Scan for the cell matching the given text and deliver its [x, y] coordinate at center. 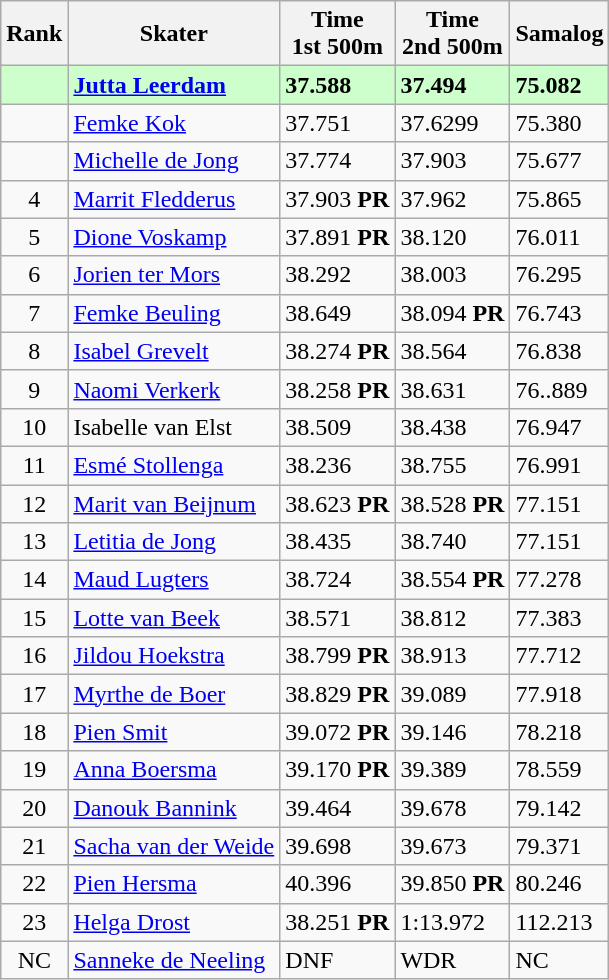
10 [34, 427]
13 [34, 542]
38.258 PR [338, 389]
38.274 PR [338, 351]
18 [34, 732]
Lotte van Beek [174, 618]
17 [34, 694]
Femke Kok [174, 123]
38.631 [452, 389]
7 [34, 313]
23 [34, 922]
38.829 PR [338, 694]
78.559 [560, 770]
Myrthe de Boer [174, 694]
21 [34, 846]
39.072 PR [338, 732]
Rank [34, 34]
39.089 [452, 694]
38.623 PR [338, 503]
20 [34, 808]
77.383 [560, 618]
37.903 PR [338, 199]
Anna Boersma [174, 770]
Skater [174, 34]
76.991 [560, 465]
Jutta Leerdam [174, 85]
Samalog [560, 34]
39.464 [338, 808]
77.918 [560, 694]
11 [34, 465]
Isabelle van Elst [174, 427]
76.011 [560, 237]
39.678 [452, 808]
5 [34, 237]
37.774 [338, 161]
DNF [338, 960]
38.435 [338, 542]
37.903 [452, 161]
76.947 [560, 427]
38.649 [338, 313]
6 [34, 275]
37.494 [452, 85]
Esmé Stollenga [174, 465]
Time 1st 500m [338, 34]
Pien Hersma [174, 884]
Naomi Verkerk [174, 389]
38.438 [452, 427]
39.673 [452, 846]
Michelle de Jong [174, 161]
39.146 [452, 732]
38.755 [452, 465]
76..889 [560, 389]
79.371 [560, 846]
WDR [452, 960]
Helga Drost [174, 922]
12 [34, 503]
40.396 [338, 884]
77.278 [560, 580]
19 [34, 770]
Sacha van der Weide [174, 846]
38.799 PR [338, 656]
79.142 [560, 808]
80.246 [560, 884]
38.724 [338, 580]
38.913 [452, 656]
75.677 [560, 161]
15 [34, 618]
Time 2nd 500m [452, 34]
22 [34, 884]
38.812 [452, 618]
38.003 [452, 275]
76.838 [560, 351]
9 [34, 389]
37.6299 [452, 123]
16 [34, 656]
39.698 [338, 846]
Dione Voskamp [174, 237]
Sanneke de Neeling [174, 960]
38.564 [452, 351]
1:13.972 [452, 922]
38.292 [338, 275]
39.170 PR [338, 770]
76.743 [560, 313]
Pien Smit [174, 732]
38.094 PR [452, 313]
4 [34, 199]
77.712 [560, 656]
Marrit Fledderus [174, 199]
39.850 PR [452, 884]
Isabel Grevelt [174, 351]
Marit van Beijnum [174, 503]
Letitia de Jong [174, 542]
Femke Beuling [174, 313]
78.218 [560, 732]
8 [34, 351]
37.962 [452, 199]
Jorien ter Mors [174, 275]
37.588 [338, 85]
Maud Lugters [174, 580]
Danouk Bannink [174, 808]
38.251 PR [338, 922]
37.751 [338, 123]
38.120 [452, 237]
112.213 [560, 922]
75.082 [560, 85]
38.509 [338, 427]
38.740 [452, 542]
39.389 [452, 770]
75.865 [560, 199]
14 [34, 580]
Jildou Hoekstra [174, 656]
38.236 [338, 465]
38.554 PR [452, 580]
38.571 [338, 618]
75.380 [560, 123]
37.891 PR [338, 237]
38.528 PR [452, 503]
76.295 [560, 275]
